Search for the cell housing the specified text and yield its [X, Y] center coordinate. 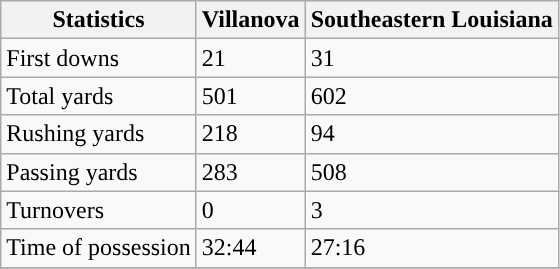
27:16 [432, 248]
32:44 [250, 248]
3 [432, 210]
Passing yards [99, 172]
21 [250, 58]
Southeastern Louisiana [432, 20]
First downs [99, 58]
Villanova [250, 20]
218 [250, 134]
Time of possession [99, 248]
Rushing yards [99, 134]
31 [432, 58]
Turnovers [99, 210]
602 [432, 96]
501 [250, 96]
508 [432, 172]
94 [432, 134]
Statistics [99, 20]
Total yards [99, 96]
283 [250, 172]
0 [250, 210]
